Search for the cell housing the specified text and yield its [X, Y] center coordinate. 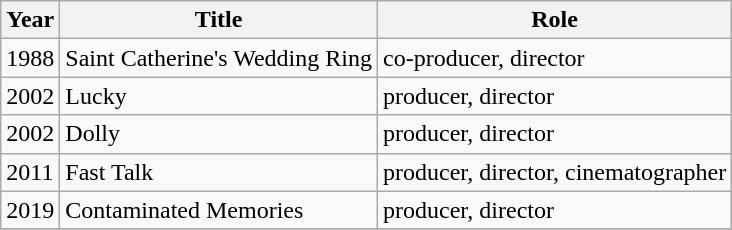
2011 [30, 172]
Year [30, 20]
1988 [30, 58]
Title [219, 20]
co-producer, director [554, 58]
Role [554, 20]
Saint Catherine's Wedding Ring [219, 58]
2019 [30, 210]
Fast Talk [219, 172]
Dolly [219, 134]
producer, director, cinematographer [554, 172]
Contaminated Memories [219, 210]
Lucky [219, 96]
